Return the [x, y] coordinate for the center point of the cell that contains the specified text.  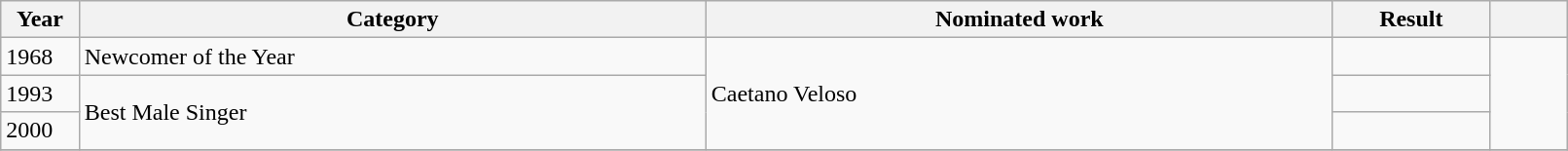
Category [392, 19]
2000 [40, 131]
Caetano Veloso [1019, 94]
Nominated work [1019, 19]
1993 [40, 94]
1968 [40, 57]
Newcomer of the Year [392, 57]
Result [1411, 19]
Year [40, 19]
Best Male Singer [392, 112]
